Detect which cell encompasses the target text, then output its [X, Y] center coordinate. 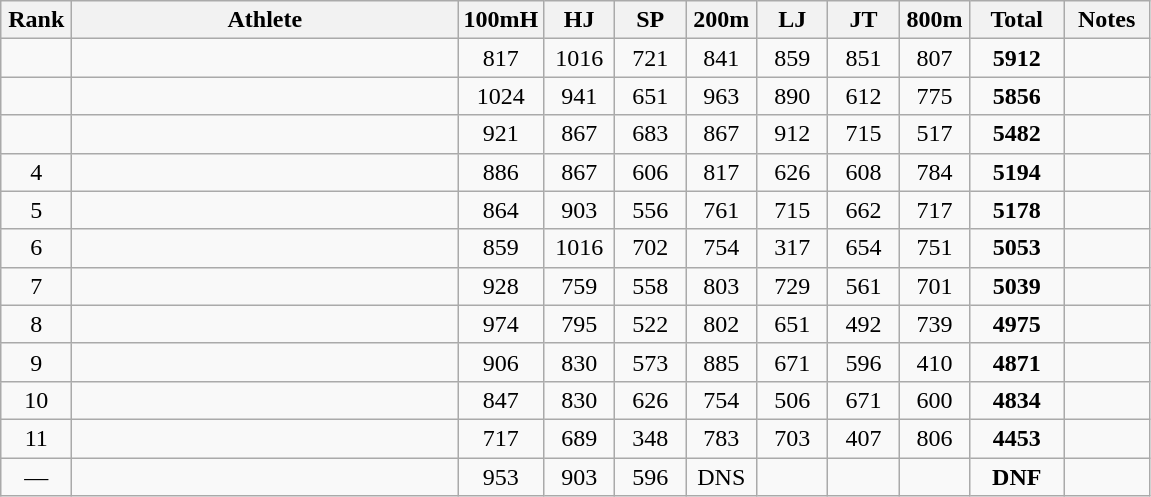
492 [864, 324]
885 [722, 362]
683 [650, 134]
556 [650, 210]
5194 [1017, 172]
200m [722, 20]
HJ [580, 20]
100mH [501, 20]
5039 [1017, 286]
606 [650, 172]
522 [650, 324]
4834 [1017, 400]
407 [864, 438]
5 [36, 210]
1024 [501, 96]
912 [792, 134]
10 [36, 400]
4871 [1017, 362]
761 [722, 210]
Total [1017, 20]
Athlete [265, 20]
701 [934, 286]
4453 [1017, 438]
— [36, 477]
662 [864, 210]
Notes [1107, 20]
4 [36, 172]
783 [722, 438]
928 [501, 286]
JT [864, 20]
Rank [36, 20]
654 [864, 248]
8 [36, 324]
SP [650, 20]
841 [722, 58]
963 [722, 96]
795 [580, 324]
807 [934, 58]
703 [792, 438]
317 [792, 248]
506 [792, 400]
600 [934, 400]
803 [722, 286]
806 [934, 438]
7 [36, 286]
729 [792, 286]
5482 [1017, 134]
953 [501, 477]
5912 [1017, 58]
864 [501, 210]
802 [722, 324]
DNF [1017, 477]
974 [501, 324]
921 [501, 134]
573 [650, 362]
721 [650, 58]
847 [501, 400]
LJ [792, 20]
702 [650, 248]
890 [792, 96]
739 [934, 324]
800m [934, 20]
751 [934, 248]
941 [580, 96]
689 [580, 438]
612 [864, 96]
DNS [722, 477]
608 [864, 172]
9 [36, 362]
5856 [1017, 96]
561 [864, 286]
517 [934, 134]
6 [36, 248]
886 [501, 172]
775 [934, 96]
5178 [1017, 210]
558 [650, 286]
759 [580, 286]
11 [36, 438]
851 [864, 58]
784 [934, 172]
348 [650, 438]
5053 [1017, 248]
4975 [1017, 324]
410 [934, 362]
906 [501, 362]
